Return [X, Y] of the center of cell containing provided text 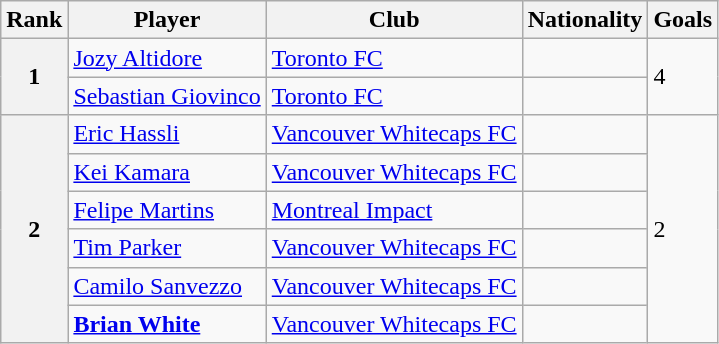
Rank [34, 20]
Felipe Martins [167, 210]
Player [167, 20]
Kei Kamara [167, 172]
Club [394, 20]
Brian White [167, 324]
Jozy Altidore [167, 58]
Montreal Impact [394, 210]
Tim Parker [167, 248]
1 [34, 77]
Nationality [585, 20]
Goals [683, 20]
4 [683, 77]
Sebastian Giovinco [167, 96]
Camilo Sanvezzo [167, 286]
Eric Hassli [167, 134]
